Determine the [X, Y] coordinate at the center of the cell enclosing the given text.  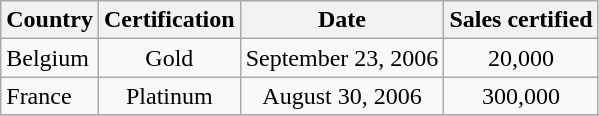
September 23, 2006 [342, 58]
France [50, 96]
Belgium [50, 58]
Sales certified [521, 20]
20,000 [521, 58]
300,000 [521, 96]
Date [342, 20]
Country [50, 20]
August 30, 2006 [342, 96]
Platinum [169, 96]
Certification [169, 20]
Gold [169, 58]
